Capture the cell that displays the provided text and extract its (X, Y) central coordinate. 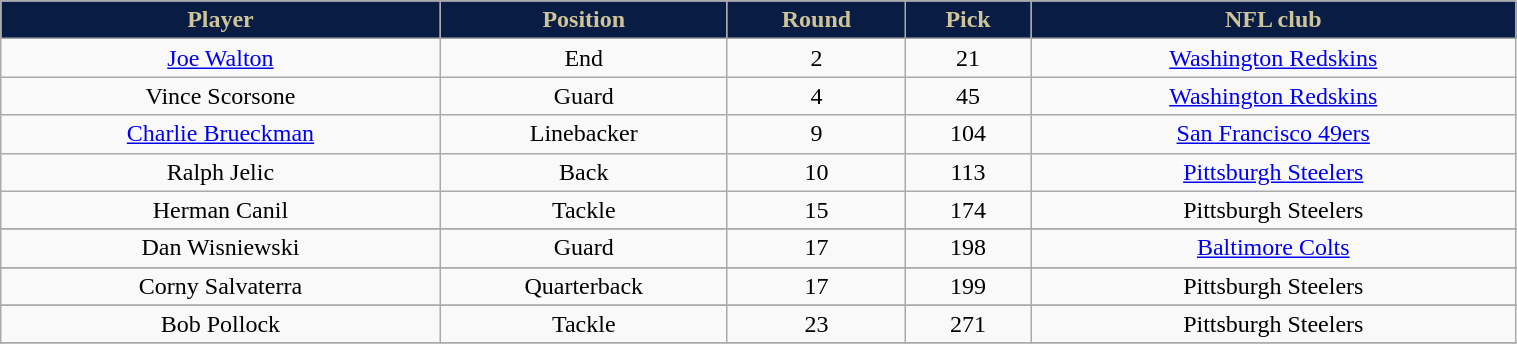
45 (968, 96)
199 (968, 286)
113 (968, 172)
23 (816, 324)
104 (968, 134)
271 (968, 324)
15 (816, 210)
Ralph Jelic (220, 172)
Vince Scorsone (220, 96)
Joe Walton (220, 58)
Round (816, 20)
Bob Pollock (220, 324)
21 (968, 58)
Baltimore Colts (1273, 248)
Linebacker (584, 134)
Pick (968, 20)
Position (584, 20)
End (584, 58)
San Francisco 49ers (1273, 134)
Corny Salvaterra (220, 286)
NFL club (1273, 20)
Dan Wisniewski (220, 248)
Back (584, 172)
Player (220, 20)
Quarterback (584, 286)
174 (968, 210)
2 (816, 58)
198 (968, 248)
10 (816, 172)
Herman Canil (220, 210)
9 (816, 134)
4 (816, 96)
Charlie Brueckman (220, 134)
